Detect which cell encompasses the target text, then output its (X, Y) center coordinate. 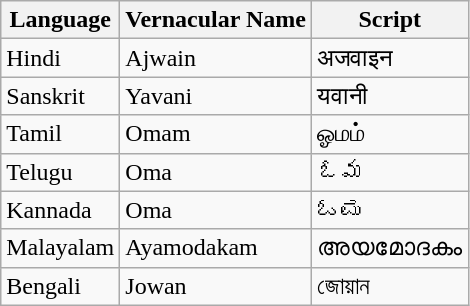
Script (390, 20)
Language (60, 20)
Kannada (60, 210)
Vernacular Name (216, 20)
Bengali (60, 286)
Malayalam (60, 248)
Omam (216, 134)
Sanskrit (60, 96)
Yavani (216, 96)
അയമോദകം (390, 248)
Telugu (60, 172)
Hindi (60, 58)
Jowan (216, 286)
Tamil (60, 134)
Ayamodakam (216, 248)
জোয়ান (390, 286)
ஓமம் (390, 134)
ಓಮ (390, 210)
यवानी (390, 96)
Ajwain (216, 58)
अजवाइन (390, 58)
ఓమ (390, 172)
